Return the (x, y) coordinate for the center point of the cell that contains the specified text.  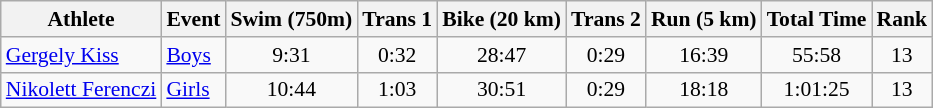
55:58 (817, 55)
Gergely Kiss (82, 55)
1:03 (397, 90)
9:31 (291, 55)
0:32 (397, 55)
Trans 1 (397, 19)
Girls (193, 90)
Boys (193, 55)
Nikolett Ferenczi (82, 90)
16:39 (704, 55)
Athlete (82, 19)
1:01:25 (817, 90)
18:18 (704, 90)
Rank (902, 19)
Run (5 km) (704, 19)
Total Time (817, 19)
Event (193, 19)
30:51 (502, 90)
Bike (20 km) (502, 19)
Swim (750m) (291, 19)
28:47 (502, 55)
10:44 (291, 90)
Trans 2 (606, 19)
